Extract the (x, y) coordinate from the center of the cell holding the provided text.  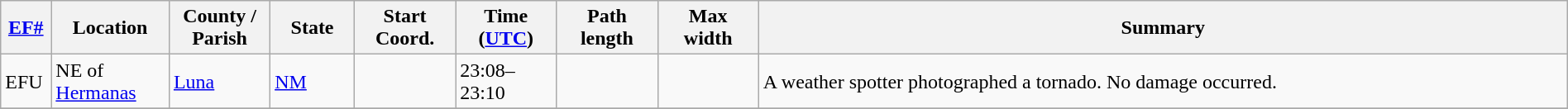
Path length (607, 28)
Time (UTC) (506, 28)
Location (111, 28)
State (313, 28)
Luna (219, 81)
Start Coord. (404, 28)
County / Parish (219, 28)
EFU (26, 81)
EF# (26, 28)
Summary (1163, 28)
Max width (708, 28)
A weather spotter photographed a tornado. No damage occurred. (1163, 81)
NM (313, 81)
NE of Hermanas (111, 81)
23:08–23:10 (506, 81)
